Pinpoint the cell where the given text exists, returning its [x, y] midpoint coordinate. 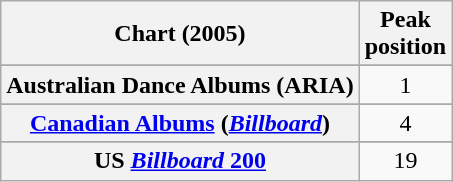
Canadian Albums (Billboard) [180, 123]
Australian Dance Albums (ARIA) [180, 85]
1 [405, 85]
US Billboard 200 [180, 161]
19 [405, 161]
4 [405, 123]
Peakposition [405, 34]
Chart (2005) [180, 34]
